For the text-containing cell, return its midpoint in [X, Y] coordinate format. 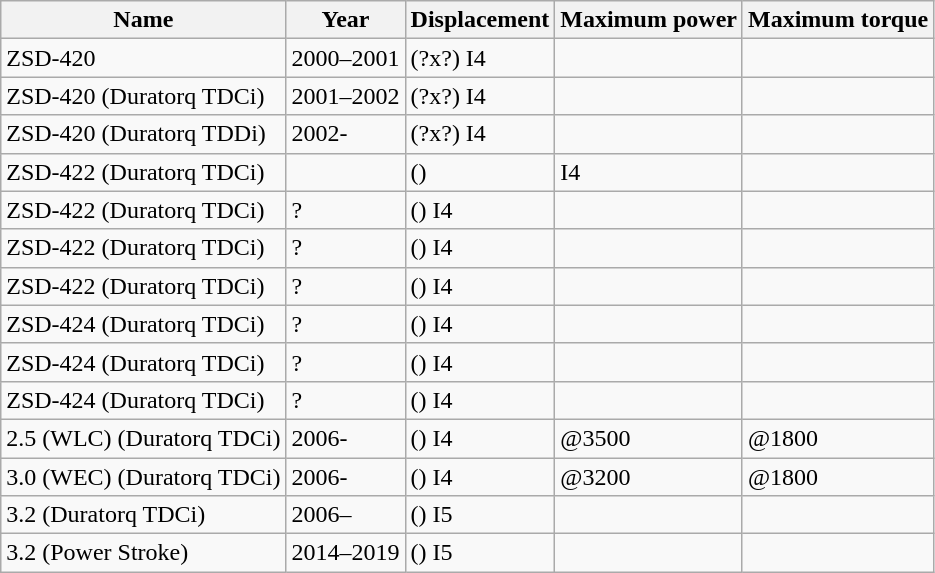
3.2 (Duratorq TDCi) [144, 515]
@3500 [649, 438]
I4 [649, 172]
ZSD-420 (Duratorq TDDi) [144, 134]
ZSD-420 [144, 58]
3.0 (WEC) (Duratorq TDCi) [144, 477]
Displacement [480, 20]
2000–2001 [346, 58]
2006– [346, 515]
2001–2002 [346, 96]
Name [144, 20]
3.2 (Power Stroke) [144, 553]
@3200 [649, 477]
() [480, 172]
2.5 (WLC) (Duratorq TDCi) [144, 438]
2014–2019 [346, 553]
2002- [346, 134]
Maximum torque [838, 20]
Maximum power [649, 20]
Year [346, 20]
ZSD-420 (Duratorq TDCi) [144, 96]
